Scan for the cell matching the given text and deliver its (x, y) coordinate at center. 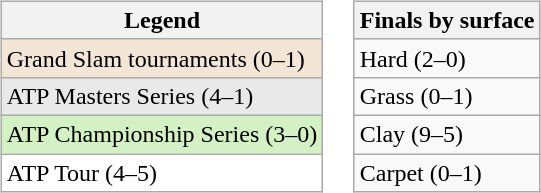
Grass (0–1) (447, 96)
ATP Championship Series (3–0) (162, 134)
ATP Masters Series (4–1) (162, 96)
Hard (2–0) (447, 58)
Finals by surface (447, 20)
Grand Slam tournaments (0–1) (162, 58)
ATP Tour (4–5) (162, 173)
Carpet (0–1) (447, 173)
Legend (162, 20)
Clay (9–5) (447, 134)
